Return [x, y] of the center of cell containing provided text 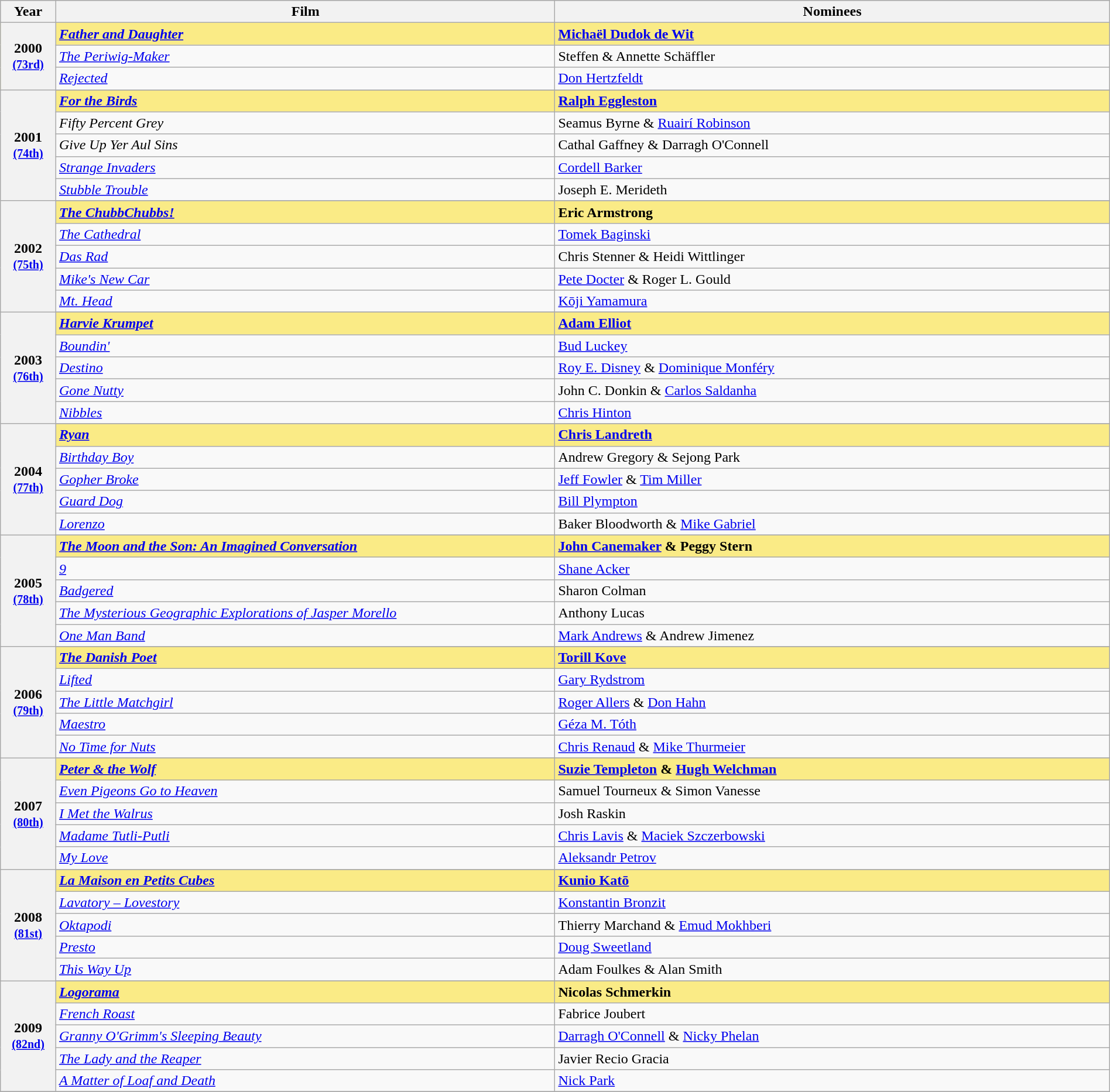
Lifted [306, 680]
Harvie Krumpet [306, 324]
Kunio Katō [832, 880]
Pete Docter & Roger L. Gould [832, 279]
Nick Park [832, 1081]
Adam Elliot [832, 324]
Chris Landreth [832, 435]
Konstantin Bronzit [832, 902]
Presto [306, 947]
Das Rad [306, 256]
John Canemaker & Peggy Stern [832, 546]
John C. Donkin & Carlos Saldanha [832, 390]
2003(76th) [28, 368]
Give Up Yer Aul Sins [306, 145]
2000(73rd) [28, 56]
2002(75th) [28, 256]
Rejected [306, 78]
Adam Foulkes & Alan Smith [832, 969]
Suzie Templeton & Hugh Welchman [832, 769]
Boundin' [306, 346]
2005(78th) [28, 590]
This Way Up [306, 969]
2004(77th) [28, 479]
Torill Kove [832, 658]
Thierry Marchand & Emud Mokhberi [832, 925]
Sharon Colman [832, 590]
The Moon and the Son: An Imagined Conversation [306, 546]
Anthony Lucas [832, 613]
Strange Invaders [306, 167]
Nominees [832, 12]
The Mysterious Geographic Explorations of Jasper Morello [306, 613]
2001(74th) [28, 145]
Oktapodi [306, 925]
Year [28, 12]
Mt. Head [306, 301]
Ralph Eggleston [832, 101]
Javier Recio Gracia [832, 1059]
The Periwig-Maker [306, 56]
Maestro [306, 724]
Tomek Baginski [832, 234]
Logorama [306, 992]
Mike's New Car [306, 279]
Mark Andrews & Andrew Jimenez [832, 635]
Film [306, 12]
One Man Band [306, 635]
Michaël Dudok de Wit [832, 34]
Josh Raskin [832, 813]
Cathal Gaffney & Darragh O'Connell [832, 145]
Shane Acker [832, 568]
Roy E. Disney & Dominique Monféry [832, 368]
No Time for Nuts [306, 747]
Destino [306, 368]
Gary Rydstrom [832, 680]
A Matter of Loaf and Death [306, 1081]
For the Birds [306, 101]
Roger Allers & Don Hahn [832, 702]
Even Pigeons Go to Heaven [306, 791]
Samuel Tourneux & Simon Vanesse [832, 791]
Fabrice Joubert [832, 1014]
Aleksandr Petrov [832, 858]
Andrew Gregory & Sejong Park [832, 457]
Seamus Byrne & Ruairí Robinson [832, 123]
Father and Daughter [306, 34]
Fifty Percent Grey [306, 123]
Gone Nutty [306, 390]
Chris Renaud & Mike Thurmeier [832, 747]
Birthday Boy [306, 457]
2007(80th) [28, 813]
Madame Tutli-Putli [306, 836]
The Little Matchgirl [306, 702]
Lorenzo [306, 524]
Gopher Broke [306, 479]
Lavatory – Lovestory [306, 902]
Chris Hinton [832, 413]
Eric Armstrong [832, 212]
Doug Sweetland [832, 947]
Guard Dog [306, 502]
French Roast [306, 1014]
The Danish Poet [306, 658]
My Love [306, 858]
2009(82nd) [28, 1036]
2008(81st) [28, 925]
Joseph E. Merideth [832, 190]
Jeff Fowler & Tim Miller [832, 479]
Stubble Trouble [306, 190]
Kōji Yamamura [832, 301]
Cordell Barker [832, 167]
Baker Bloodworth & Mike Gabriel [832, 524]
Nibbles [306, 413]
Chris Stenner & Heidi Wittlinger [832, 256]
Granny O'Grimm's Sleeping Beauty [306, 1036]
Géza M. Tóth [832, 724]
2006(79th) [28, 702]
9 [306, 568]
The Cathedral [306, 234]
Ryan [306, 435]
Peter & the Wolf [306, 769]
Nicolas Schmerkin [832, 992]
Darragh O'Connell & Nicky Phelan [832, 1036]
The ChubbChubbs! [306, 212]
I Met the Walrus [306, 813]
Don Hertzfeldt [832, 78]
Bill Plympton [832, 502]
Chris Lavis & Maciek Szczerbowski [832, 836]
Badgered [306, 590]
The Lady and the Reaper [306, 1059]
Steffen & Annette Schäffler [832, 56]
La Maison en Petits Cubes [306, 880]
Bud Luckey [832, 346]
